Locate the cell with the specified text and output its [x, y] center coordinate. 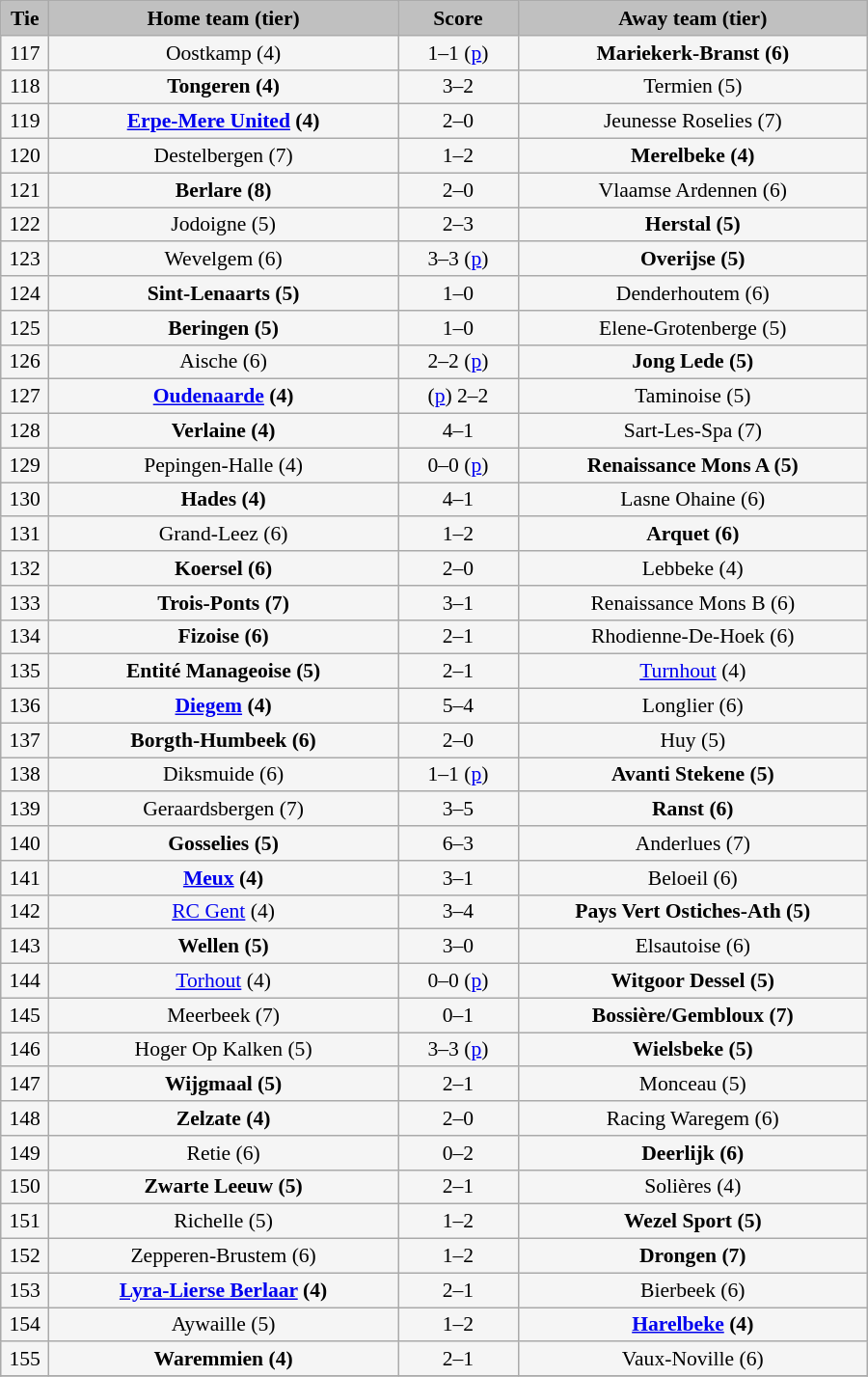
133 [25, 603]
Torhout (4) [224, 981]
123 [25, 260]
Herstal (5) [692, 225]
RC Gent (4) [224, 912]
Elsautoise (6) [692, 947]
5–4 [459, 706]
Arquet (6) [692, 535]
Geraardsbergen (7) [224, 810]
Gosselies (5) [224, 843]
Racing Waregem (6) [692, 1118]
137 [25, 740]
Mariekerk-Branst (6) [692, 53]
Away team (tier) [692, 18]
Merelbeke (4) [692, 156]
Aywaille (5) [224, 1325]
Tongeren (4) [224, 87]
152 [25, 1256]
Lasne Ohaine (6) [692, 500]
153 [25, 1290]
3–4 [459, 912]
Jodoigne (5) [224, 225]
Anderlues (7) [692, 843]
139 [25, 810]
6–3 [459, 843]
Sart-Les-Spa (7) [692, 431]
Lebbeke (4) [692, 568]
Lyra-Lierse Berlaar (4) [224, 1290]
129 [25, 465]
Pays Vert Ostiches-Ath (5) [692, 912]
Entité Manageoise (5) [224, 672]
151 [25, 1222]
148 [25, 1118]
146 [25, 1050]
143 [25, 947]
155 [25, 1360]
Home team (tier) [224, 18]
150 [25, 1187]
Retie (6) [224, 1153]
Waremmien (4) [224, 1360]
131 [25, 535]
Termien (5) [692, 87]
Wijgmaal (5) [224, 1085]
Jong Lede (5) [692, 362]
Deerlijk (6) [692, 1153]
135 [25, 672]
Sint-Lenaarts (5) [224, 293]
Tie [25, 18]
Zelzate (4) [224, 1118]
0–2 [459, 1153]
Turnhout (4) [692, 672]
Koersel (6) [224, 568]
Berlare (8) [224, 190]
0–1 [459, 1015]
Trois-Ponts (7) [224, 603]
Beringen (5) [224, 328]
142 [25, 912]
136 [25, 706]
Verlaine (4) [224, 431]
Huy (5) [692, 740]
2–2 (p) [459, 362]
117 [25, 53]
Hades (4) [224, 500]
Borgth-Humbeek (6) [224, 740]
144 [25, 981]
Destelbergen (7) [224, 156]
Wevelgem (6) [224, 260]
2–3 [459, 225]
Aische (6) [224, 362]
118 [25, 87]
122 [25, 225]
Fizoise (6) [224, 637]
Erpe-Mere United (4) [224, 122]
Hoger Op Kalken (5) [224, 1050]
125 [25, 328]
Denderhoutem (6) [692, 293]
Longlier (6) [692, 706]
Oudenaarde (4) [224, 397]
134 [25, 637]
Diegem (4) [224, 706]
Meux (4) [224, 878]
Renaissance Mons B (6) [692, 603]
126 [25, 362]
Jeunesse Roselies (7) [692, 122]
Grand-Leez (6) [224, 535]
128 [25, 431]
130 [25, 500]
Zwarte Leeuw (5) [224, 1187]
Meerbeek (7) [224, 1015]
Richelle (5) [224, 1222]
Monceau (5) [692, 1085]
120 [25, 156]
Witgoor Dessel (5) [692, 981]
145 [25, 1015]
Score [459, 18]
147 [25, 1085]
3–2 [459, 87]
Vaux-Noville (6) [692, 1360]
Avanti Stekene (5) [692, 775]
Zepperen-Brustem (6) [224, 1256]
141 [25, 878]
138 [25, 775]
140 [25, 843]
Beloeil (6) [692, 878]
Pepingen-Halle (4) [224, 465]
Elene-Grotenberge (5) [692, 328]
3–0 [459, 947]
Rhodienne-De-Hoek (6) [692, 637]
149 [25, 1153]
(p) 2–2 [459, 397]
121 [25, 190]
124 [25, 293]
Harelbeke (4) [692, 1325]
Wellen (5) [224, 947]
Bossière/Gembloux (7) [692, 1015]
132 [25, 568]
Vlaamse Ardennen (6) [692, 190]
Ranst (6) [692, 810]
154 [25, 1325]
119 [25, 122]
127 [25, 397]
Overijse (5) [692, 260]
Taminoise (5) [692, 397]
3–5 [459, 810]
Oostkamp (4) [224, 53]
Renaissance Mons A (5) [692, 465]
Diksmuide (6) [224, 775]
Wielsbeke (5) [692, 1050]
Solières (4) [692, 1187]
Wezel Sport (5) [692, 1222]
Bierbeek (6) [692, 1290]
Drongen (7) [692, 1256]
